Scan for the cell matching the given text and deliver its (X, Y) coordinate at center. 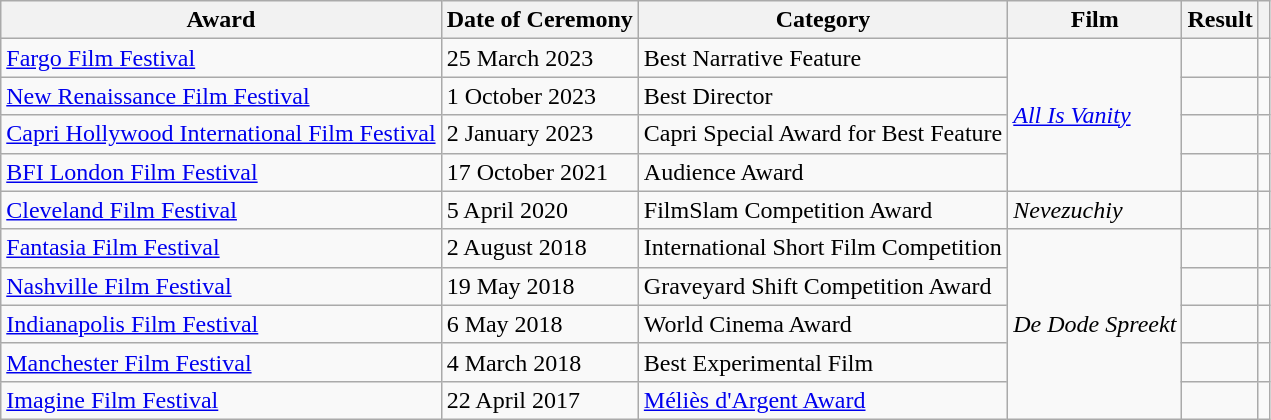
Cleveland Film Festival (221, 210)
Méliès d'Argent Award (822, 400)
Fantasia Film Festival (221, 248)
22 April 2017 (540, 400)
17 October 2021 (540, 172)
2 January 2023 (540, 134)
6 May 2018 (540, 324)
Manchester Film Festival (221, 362)
Best Experimental Film (822, 362)
1 October 2023 (540, 96)
Date of Ceremony (540, 20)
De Dode Spreekt (1095, 324)
Indianapolis Film Festival (221, 324)
Film (1095, 20)
FilmSlam Competition Award (822, 210)
Imagine Film Festival (221, 400)
All Is Vanity (1095, 115)
Capri Special Award for Best Feature (822, 134)
Graveyard Shift Competition Award (822, 286)
Award (221, 20)
Nashville Film Festival (221, 286)
Capri Hollywood International Film Festival (221, 134)
World Cinema Award (822, 324)
4 March 2018 (540, 362)
Result (1220, 20)
International Short Film Competition (822, 248)
Best Narrative Feature (822, 58)
2 August 2018 (540, 248)
Fargo Film Festival (221, 58)
New Renaissance Film Festival (221, 96)
5 April 2020 (540, 210)
Best Director (822, 96)
Category (822, 20)
Audience Award (822, 172)
19 May 2018 (540, 286)
BFI London Film Festival (221, 172)
25 March 2023 (540, 58)
Nevezuchiy (1095, 210)
